Pinpoint the cell where the given text exists, returning its [X, Y] midpoint coordinate. 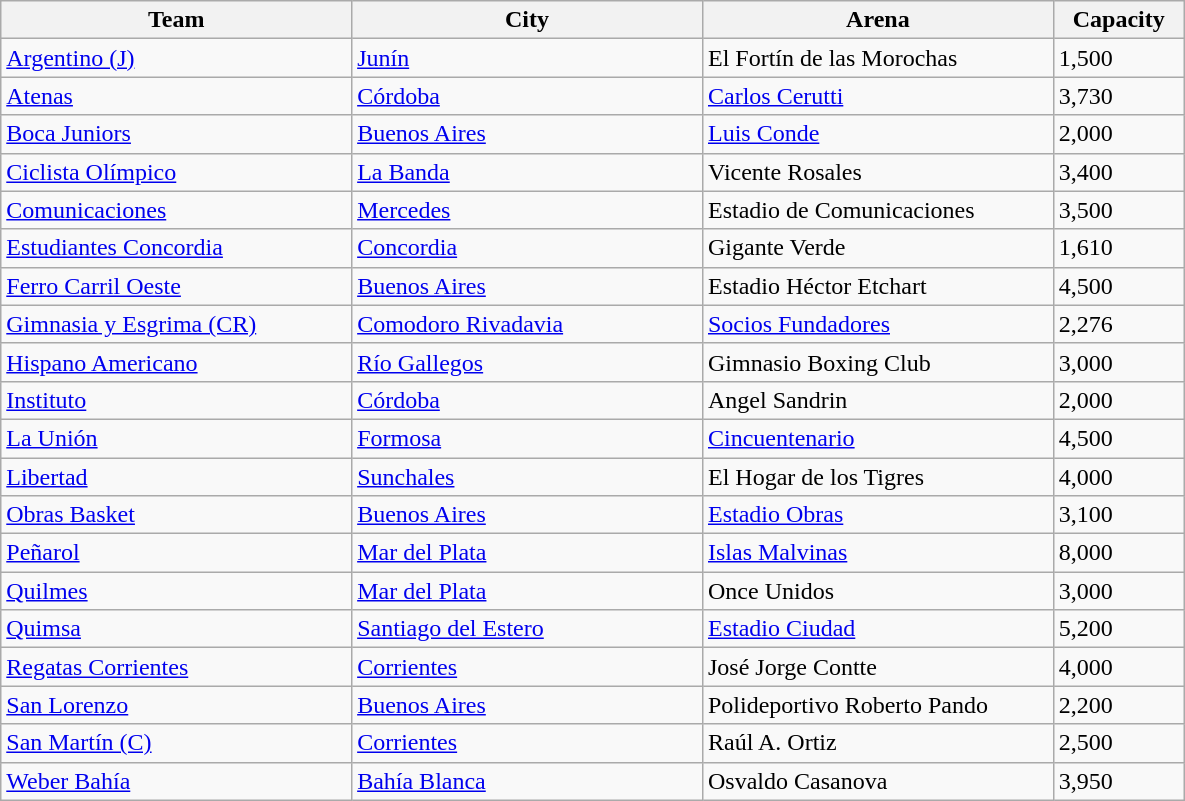
Comodoro Rivadavia [528, 324]
Argentino (J) [176, 58]
Vicente Rosales [878, 172]
José Jorge Contte [878, 667]
Boca Juniors [176, 134]
8,000 [1118, 553]
Regatas Corrientes [176, 667]
Peñarol [176, 553]
3,730 [1118, 96]
Quilmes [176, 591]
Formosa [528, 438]
Gimnasio Boxing Club [878, 362]
San Lorenzo [176, 705]
Quimsa [176, 629]
2,200 [1118, 705]
Concordia [528, 248]
Osvaldo Casanova [878, 781]
Polideportivo Roberto Pando [878, 705]
Team [176, 20]
3,500 [1118, 210]
Islas Malvinas [878, 553]
Ferro Carril Oeste [176, 286]
3,400 [1118, 172]
Capacity [1118, 20]
City [528, 20]
El Hogar de los Tigres [878, 477]
Ciclista Olímpico [176, 172]
Instituto [176, 400]
Junín [528, 58]
Libertad [176, 477]
Río Gallegos [528, 362]
Estadio de Comunicaciones [878, 210]
Weber Bahía [176, 781]
Raúl A. Ortiz [878, 743]
Once Unidos [878, 591]
Bahía Blanca [528, 781]
Estadio Héctor Etchart [878, 286]
Mercedes [528, 210]
2,500 [1118, 743]
Estudiantes Concordia [176, 248]
Gimnasia y Esgrima (CR) [176, 324]
Arena [878, 20]
Carlos Cerutti [878, 96]
Cincuentenario [878, 438]
2,276 [1118, 324]
Sunchales [528, 477]
1,500 [1118, 58]
El Fortín de las Morochas [878, 58]
Obras Basket [176, 515]
Comunicaciones [176, 210]
5,200 [1118, 629]
Atenas [176, 96]
Gigante Verde [878, 248]
Hispano Americano [176, 362]
La Unión [176, 438]
Estadio Obras [878, 515]
Socios Fundadores [878, 324]
San Martín (C) [176, 743]
Angel Sandrin [878, 400]
Estadio Ciudad [878, 629]
La Banda [528, 172]
1,610 [1118, 248]
3,950 [1118, 781]
Luis Conde [878, 134]
3,100 [1118, 515]
Santiago del Estero [528, 629]
